Extract the [X, Y] coordinate from the center of the cell holding the provided text.  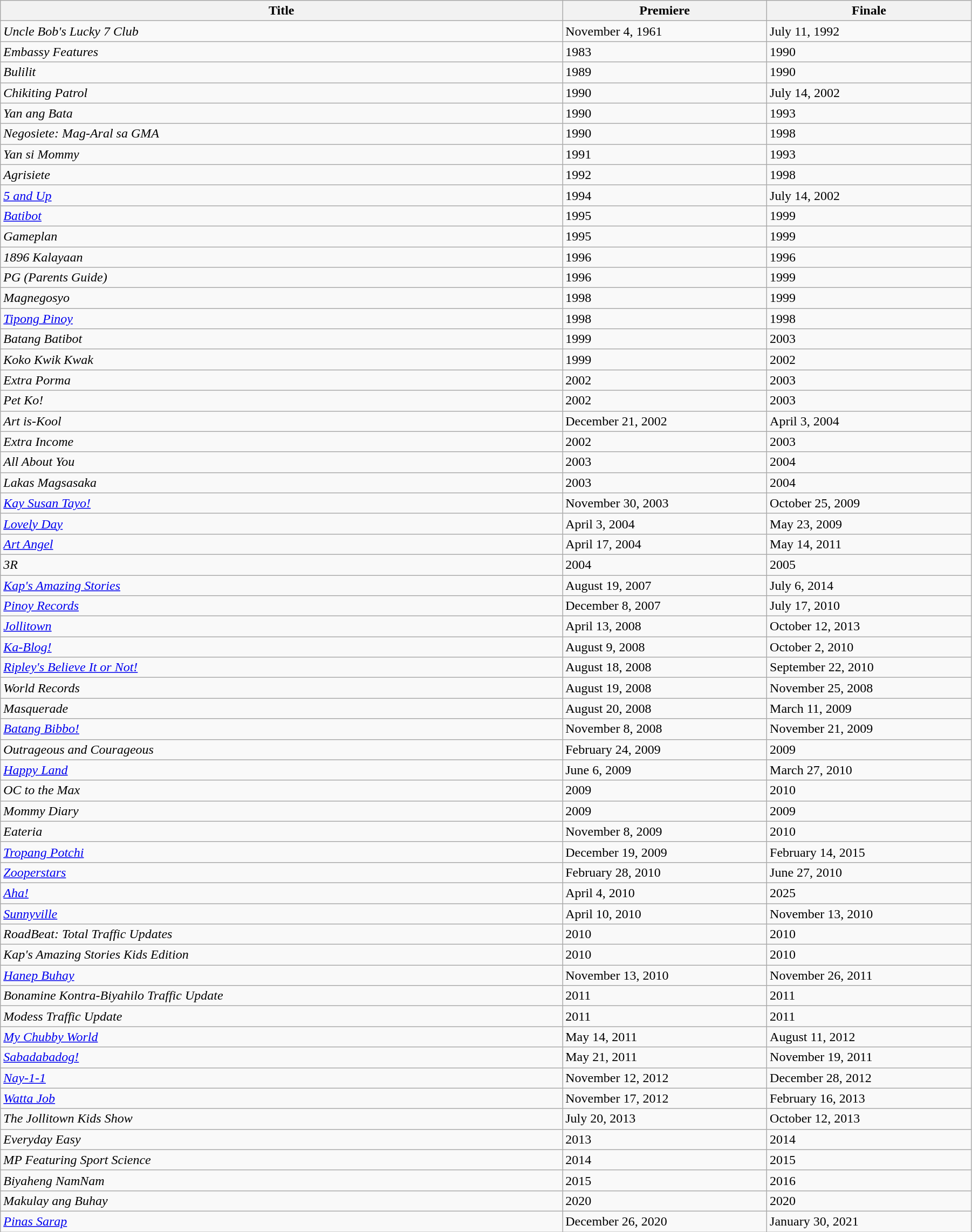
September 22, 2010 [870, 667]
Finale [870, 11]
October 25, 2009 [870, 503]
April 4, 2010 [665, 893]
The Jollitown Kids Show [282, 1119]
Everyday Easy [282, 1139]
Tipong Pinoy [282, 319]
November 21, 2009 [870, 729]
Sabadabadog! [282, 1057]
1989 [665, 72]
Chikiting Patrol [282, 93]
November 30, 2003 [665, 503]
June 27, 2010 [870, 872]
July 6, 2014 [870, 585]
Outrageous and Courageous [282, 749]
Pinas Sarap [282, 1221]
Lakas Magsasaka [282, 483]
July 11, 1992 [870, 31]
January 30, 2021 [870, 1221]
July 20, 2013 [665, 1119]
July 17, 2010 [870, 606]
June 6, 2009 [665, 770]
Embassy Features [282, 52]
Gameplan [282, 236]
Bulilit [282, 72]
2025 [870, 893]
Art is-Kool [282, 421]
Ripley's Believe It or Not! [282, 667]
OC to the Max [282, 790]
My Chubby World [282, 1037]
August 19, 2008 [665, 688]
Extra Porma [282, 380]
Batibot [282, 216]
December 28, 2012 [870, 1078]
Art Angel [282, 544]
Pet Ko! [282, 401]
Sunnyville [282, 914]
Tropang Potchi [282, 852]
March 11, 2009 [870, 708]
Bonamine Kontra-Biyahilo Traffic Update [282, 996]
Makulay ang Buhay [282, 1201]
August 9, 2008 [665, 647]
Premiere [665, 11]
1991 [665, 154]
December 19, 2009 [665, 852]
MP Featuring Sport Science [282, 1160]
1983 [665, 52]
Magnegosyo [282, 298]
February 28, 2010 [665, 872]
Lovely Day [282, 524]
1896 Kalayaan [282, 257]
Batang Batibot [282, 339]
April 10, 2010 [665, 914]
Title [282, 11]
November 8, 2008 [665, 729]
Kap's Amazing Stories Kids Edition [282, 955]
Masquerade [282, 708]
Negosiete: Mag-Aral sa GMA [282, 134]
Koko Kwik Kwak [282, 360]
5 and Up [282, 195]
Uncle Bob's Lucky 7 Club [282, 31]
November 26, 2011 [870, 975]
April 13, 2008 [665, 627]
December 26, 2020 [665, 1221]
February 24, 2009 [665, 749]
2013 [665, 1139]
March 27, 2010 [870, 770]
April 17, 2004 [665, 544]
2005 [870, 565]
Kap's Amazing Stories [282, 585]
November 12, 2012 [665, 1078]
RoadBeat: Total Traffic Updates [282, 934]
Hanep Buhay [282, 975]
November 17, 2012 [665, 1098]
Eateria [282, 831]
PG (Parents Guide) [282, 278]
December 21, 2002 [665, 421]
Batang Bibbo! [282, 729]
Nay-1-1 [282, 1078]
February 16, 2013 [870, 1098]
August 11, 2012 [870, 1037]
Biyaheng NamNam [282, 1180]
Happy Land [282, 770]
November 8, 2009 [665, 831]
February 14, 2015 [870, 852]
August 18, 2008 [665, 667]
1994 [665, 195]
December 8, 2007 [665, 606]
May 23, 2009 [870, 524]
Aha! [282, 893]
May 21, 2011 [665, 1057]
Agrisiete [282, 175]
Jollitown [282, 627]
November 4, 1961 [665, 31]
November 19, 2011 [870, 1057]
World Records [282, 688]
Yan ang Bata [282, 113]
1992 [665, 175]
3R [282, 565]
Yan si Mommy [282, 154]
2016 [870, 1180]
All About You [282, 462]
October 2, 2010 [870, 647]
Zooperstars [282, 872]
Watta Job [282, 1098]
August 19, 2007 [665, 585]
Mommy Diary [282, 811]
Kay Susan Tayo! [282, 503]
August 20, 2008 [665, 708]
Modess Traffic Update [282, 1016]
Ka-Blog! [282, 647]
November 25, 2008 [870, 688]
Pinoy Records [282, 606]
Extra Income [282, 442]
